Return the [X, Y] coordinate for the center point of the cell that contains the specified text.  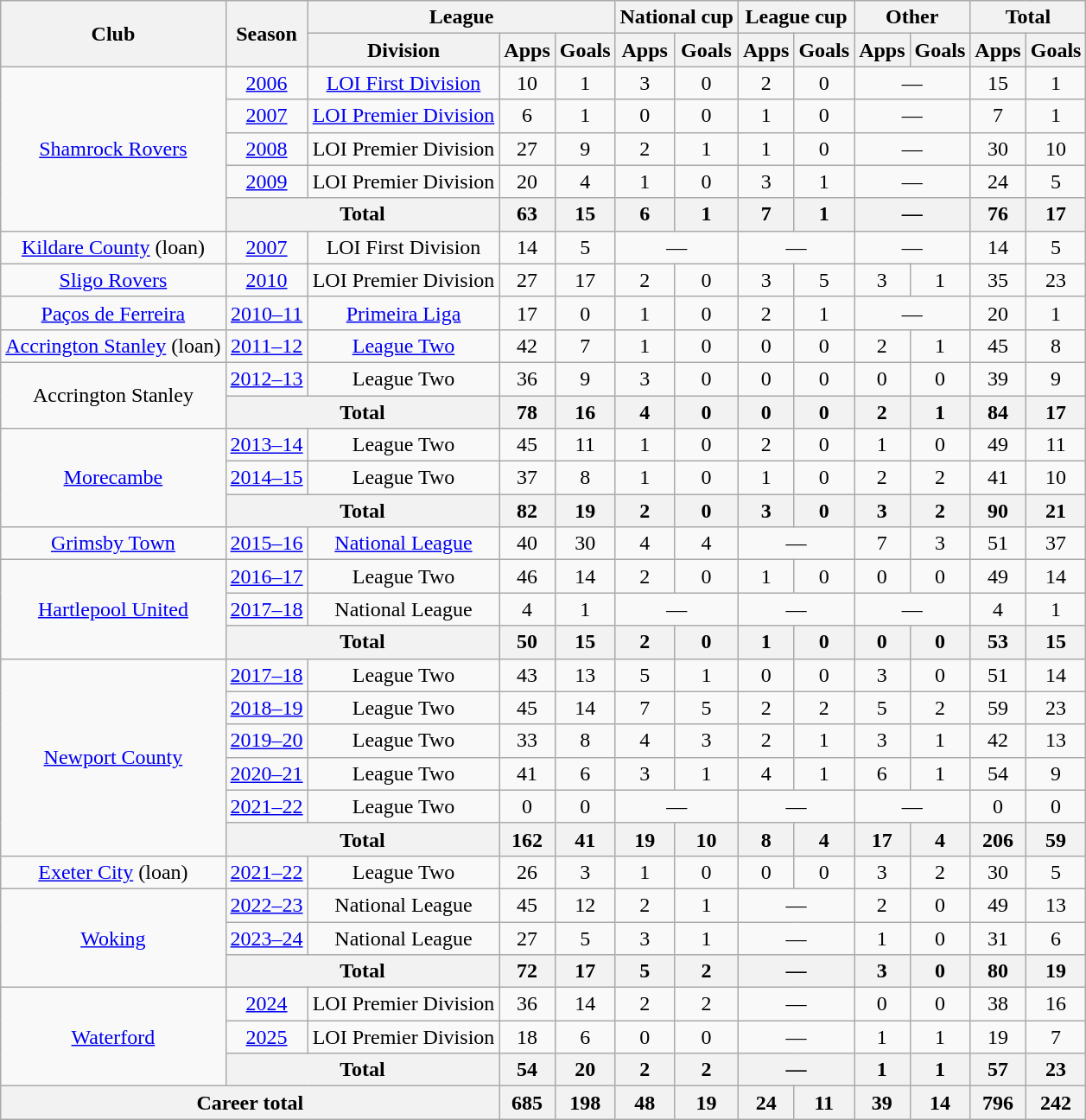
198 [585, 1103]
Shamrock Rovers [113, 149]
League [461, 17]
685 [527, 1103]
21 [1056, 511]
78 [527, 412]
2015–16 [266, 544]
40 [527, 544]
Paços de Ferreira [113, 313]
82 [527, 511]
2010 [266, 280]
2010–11 [266, 313]
63 [527, 214]
2018–19 [266, 708]
Division [403, 50]
2022–23 [266, 905]
Exeter City (loan) [113, 872]
12 [585, 905]
90 [998, 511]
48 [645, 1103]
Club [113, 34]
31 [998, 938]
2011–12 [266, 346]
Hartlepool United [113, 609]
Sligo Rovers [113, 280]
2012–13 [266, 379]
2025 [266, 1037]
Primeira Liga [403, 313]
Accrington Stanley [113, 395]
Career total [251, 1103]
43 [527, 675]
Kildare County (loan) [113, 247]
Waterford [113, 1037]
2006 [266, 83]
2023–24 [266, 938]
2009 [266, 181]
2008 [266, 149]
35 [998, 280]
2014–15 [266, 478]
796 [998, 1103]
50 [527, 642]
2013–14 [266, 445]
80 [998, 971]
Morecambe [113, 478]
2016–17 [266, 576]
242 [1056, 1103]
26 [527, 872]
Grimsby Town [113, 544]
76 [998, 214]
2024 [266, 1004]
84 [998, 412]
Woking [113, 938]
National cup [676, 17]
33 [527, 741]
18 [527, 1037]
2019–20 [266, 741]
Newport County [113, 757]
38 [998, 1004]
206 [998, 839]
46 [527, 576]
53 [998, 642]
2020–21 [266, 773]
162 [527, 839]
League cup [796, 17]
Accrington Stanley (loan) [113, 346]
57 [998, 1070]
Other [912, 17]
Season [266, 34]
72 [527, 971]
